From the cell containing the given text, extract its center point as [X, Y] coordinate. 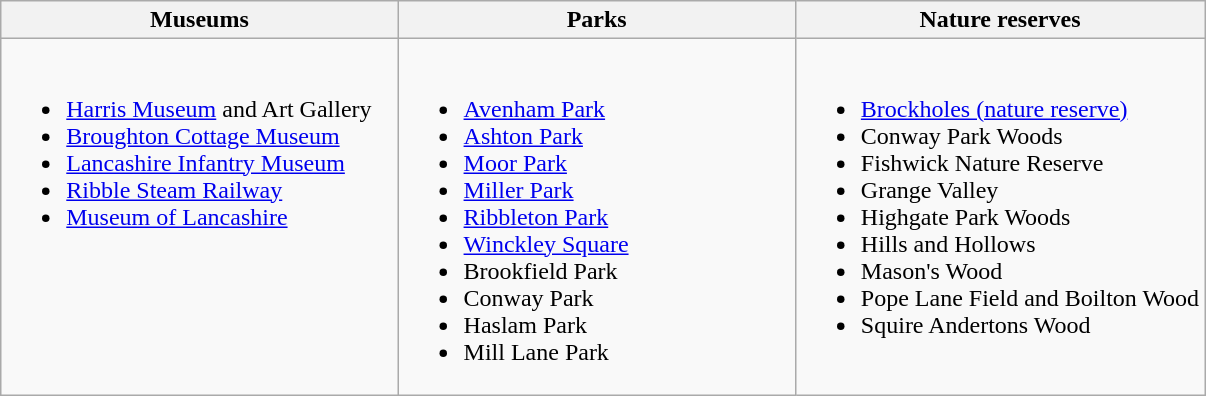
Nature reserves [1000, 20]
Museums [200, 20]
Avenham ParkAshton ParkMoor ParkMiller ParkRibbleton ParkWinckley SquareBrookfield ParkConway ParkHaslam ParkMill Lane Park [596, 217]
Harris Museum and Art GalleryBroughton Cottage MuseumLancashire Infantry MuseumRibble Steam RailwayMuseum of Lancashire [200, 217]
Parks [596, 20]
